From the cell containing the given text, extract its center point as (X, Y) coordinate. 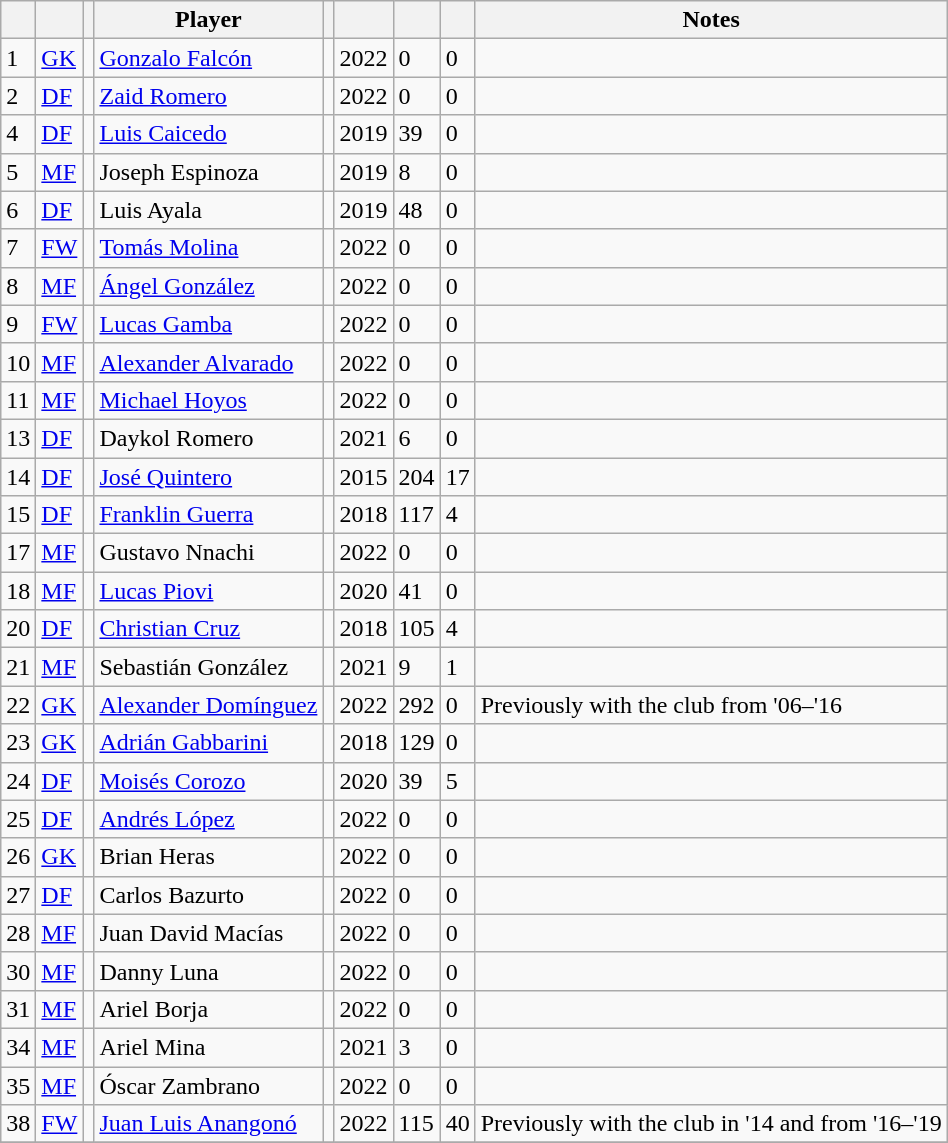
40 (458, 1124)
Previously with the club from '06–'16 (711, 705)
Notes (711, 20)
Moisés Corozo (208, 781)
18 (18, 591)
Juan Luis Anangonó (208, 1124)
7 (18, 248)
Ángel González (208, 286)
129 (416, 743)
23 (18, 743)
2015 (364, 477)
Tomás Molina (208, 248)
Ariel Borja (208, 1009)
3 (416, 1047)
30 (18, 971)
Brian Heras (208, 857)
13 (18, 438)
Ariel Mina (208, 1047)
27 (18, 895)
22 (18, 705)
Danny Luna (208, 971)
24 (18, 781)
35 (18, 1085)
Lucas Piovi (208, 591)
14 (18, 477)
Player (208, 20)
31 (18, 1009)
Sebastián González (208, 667)
11 (18, 400)
28 (18, 933)
Zaid Romero (208, 96)
Luis Caicedo (208, 134)
Alexander Domínguez (208, 705)
115 (416, 1124)
Andrés López (208, 819)
21 (18, 667)
105 (416, 629)
Michael Hoyos (208, 400)
Joseph Espinoza (208, 172)
26 (18, 857)
Franklin Guerra (208, 515)
Christian Cruz (208, 629)
34 (18, 1047)
38 (18, 1124)
Carlos Bazurto (208, 895)
20 (18, 629)
Gonzalo Falcón (208, 58)
292 (416, 705)
Lucas Gamba (208, 324)
Adrián Gabbarini (208, 743)
Alexander Alvarado (208, 362)
José Quintero (208, 477)
Gustavo Nnachi (208, 553)
Previously with the club in '14 and from '16–'19 (711, 1124)
48 (416, 210)
25 (18, 819)
Luis Ayala (208, 210)
Juan David Macías (208, 933)
2 (18, 96)
Daykol Romero (208, 438)
15 (18, 515)
41 (416, 591)
Óscar Zambrano (208, 1085)
10 (18, 362)
204 (416, 477)
117 (416, 515)
